Detect which cell encompasses the target text, then output its (X, Y) center coordinate. 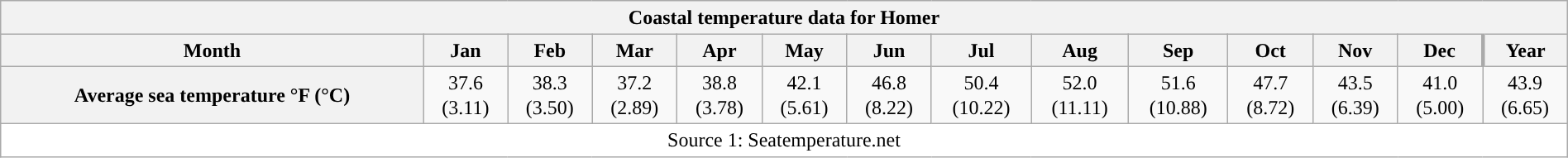
42.1(5.61) (804, 94)
38.8(3.78) (719, 94)
Nov (1355, 50)
37.6(3.11) (465, 94)
Dec (1441, 50)
51.6(10.88) (1178, 94)
37.2(2.89) (635, 94)
47.7(8.72) (1270, 94)
Oct (1270, 50)
Jun (890, 50)
Jul (981, 50)
Aug (1080, 50)
43.5(6.39) (1355, 94)
46.8(8.22) (890, 94)
Average sea temperature °F (°C) (213, 94)
Mar (635, 50)
Source 1: Seatemperature.net (784, 140)
50.4(10.22) (981, 94)
May (804, 50)
52.0(11.11) (1080, 94)
43.9(6.65) (1525, 94)
38.3(3.50) (551, 94)
Coastal temperature data for Homer (784, 17)
Apr (719, 50)
Month (213, 50)
Sep (1178, 50)
Jan (465, 50)
41.0(5.00) (1441, 94)
Feb (551, 50)
Year (1525, 50)
